Extract the [x, y] coordinate from the center of the cell holding the provided text.  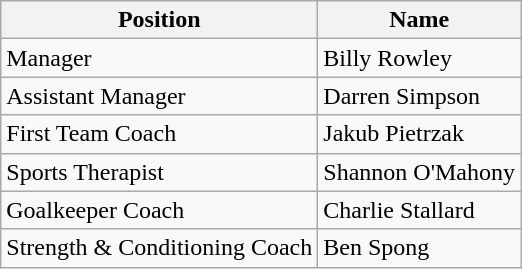
Manager [160, 58]
Jakub Pietrzak [420, 134]
Shannon O'Mahony [420, 172]
Goalkeeper Coach [160, 210]
Billy Rowley [420, 58]
Charlie Stallard [420, 210]
Darren Simpson [420, 96]
Assistant Manager [160, 96]
First Team Coach [160, 134]
Name [420, 20]
Strength & Conditioning Coach [160, 248]
Position [160, 20]
Sports Therapist [160, 172]
Ben Spong [420, 248]
